Output the [x, y] coordinate of the center of the cell containing the given text.  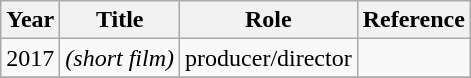
Year [30, 20]
Reference [414, 20]
producer/director [269, 58]
(short film) [120, 58]
Role [269, 20]
2017 [30, 58]
Title [120, 20]
